Capture the cell that displays the provided text and extract its (X, Y) central coordinate. 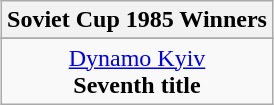
Soviet Cup 1985 Winners (138, 20)
Dynamo KyivSeventh title (138, 72)
